Capture the cell that displays the provided text and extract its (x, y) central coordinate. 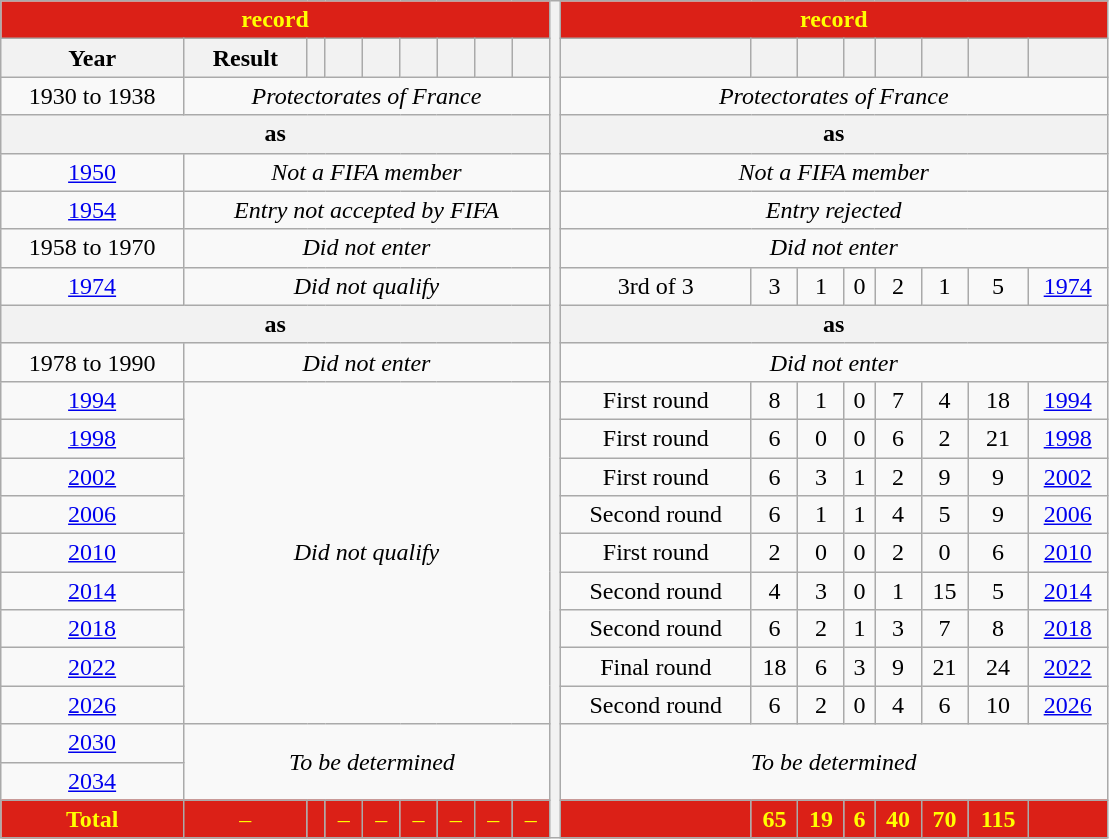
70 (944, 819)
2030 (92, 743)
1978 to 1990 (92, 362)
Year (92, 58)
15 (944, 591)
Final round (656, 667)
3rd of 3 (656, 286)
1954 (92, 210)
65 (774, 819)
1930 to 1938 (92, 96)
Result (245, 58)
40 (898, 819)
Total (92, 819)
1958 to 1970 (92, 248)
10 (998, 705)
2034 (92, 781)
115 (998, 819)
1950 (92, 172)
19 (821, 819)
24 (998, 667)
Entry rejected (834, 210)
Entry not accepted by FIFA (366, 210)
